Provide the [x, y] coordinate of the cell's center where the given text is located.  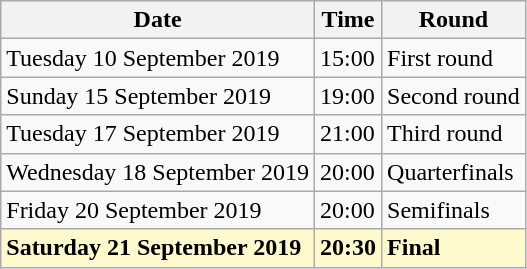
Semifinals [454, 210]
Friday 20 September 2019 [158, 210]
Time [348, 20]
21:00 [348, 134]
First round [454, 58]
Sunday 15 September 2019 [158, 96]
Date [158, 20]
20:30 [348, 248]
15:00 [348, 58]
Tuesday 10 September 2019 [158, 58]
Third round [454, 134]
Wednesday 18 September 2019 [158, 172]
19:00 [348, 96]
Second round [454, 96]
Final [454, 248]
Tuesday 17 September 2019 [158, 134]
Quarterfinals [454, 172]
Saturday 21 September 2019 [158, 248]
Round [454, 20]
